From the cell containing the given text, extract its center point as [X, Y] coordinate. 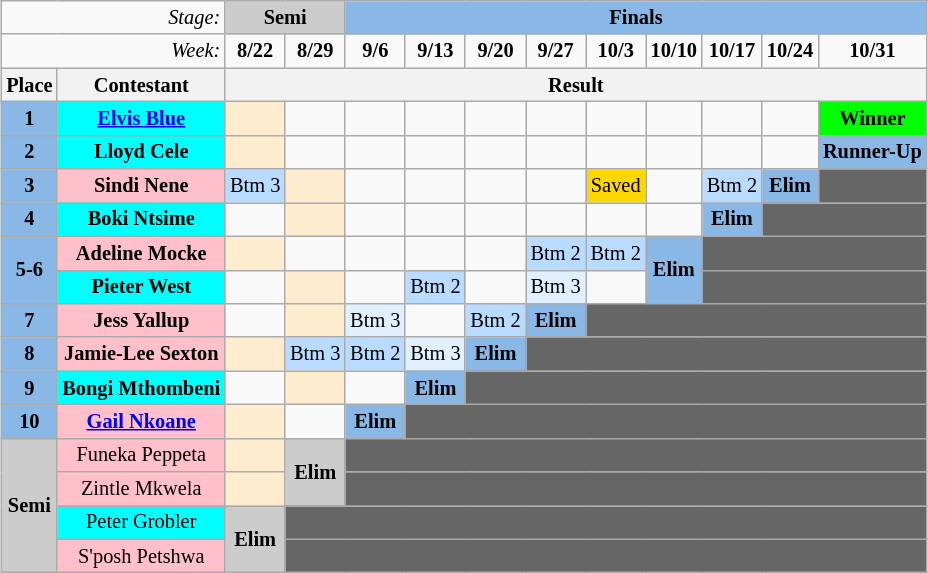
Finals [636, 17]
Boki Ntsime [141, 219]
Adeline Mocke [141, 253]
8/29 [315, 51]
Runner-Up [872, 152]
S'posh Petshwa [141, 556]
Bongi Mthombeni [141, 388]
Funeka Peppeta [141, 455]
4 [29, 219]
1 [29, 118]
Place [29, 85]
9/13 [435, 51]
10 [29, 421]
10/17 [732, 51]
Peter Grobler [141, 522]
Stage: [113, 17]
Week: [113, 51]
9 [29, 388]
Pieter West [141, 287]
10/3 [616, 51]
Result [576, 85]
Jess Yallup [141, 320]
Jamie-Lee Sexton [141, 354]
8 [29, 354]
Gail Nkoane [141, 421]
10/31 [872, 51]
9/27 [556, 51]
Sindi Nene [141, 186]
Lloyd Cele [141, 152]
3 [29, 186]
10/24 [790, 51]
Saved [616, 186]
9/20 [495, 51]
Zintle Mkwela [141, 489]
Elvis Blue [141, 118]
10/10 [674, 51]
Contestant [141, 85]
5-6 [29, 270]
8/22 [255, 51]
9/6 [375, 51]
2 [29, 152]
7 [29, 320]
Winner [872, 118]
